Provide the [X, Y] coordinate of the cell's center where the given text is located.  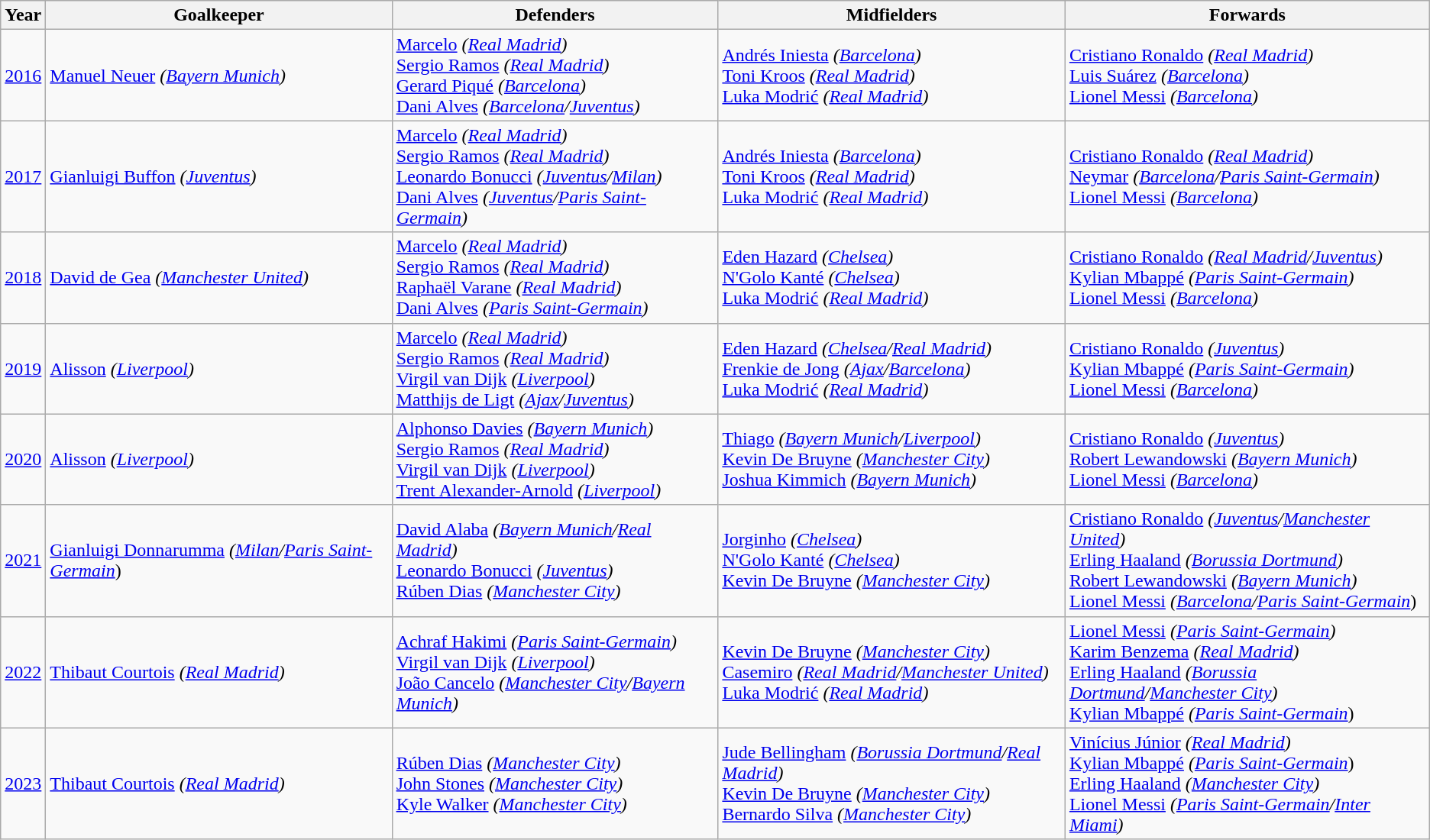
David Alaba (Bayern Munich/Real Madrid) Leonardo Bonucci (Juventus) Rúben Dias (Manchester City) [555, 561]
Marcelo (Real Madrid) Sergio Ramos (Real Madrid) Virgil van Dijk (Liverpool) Matthijs de Ligt (Ajax/Juventus) [555, 368]
David de Gea (Manchester United) [218, 278]
Marcelo (Real Madrid) Sergio Ramos (Real Madrid) Raphaël Varane (Real Madrid) Dani Alves (Paris Saint-Germain) [555, 278]
2018 [23, 278]
Cristiano Ronaldo (Real Madrid) Luis Suárez (Barcelona) Lionel Messi (Barcelona) [1247, 75]
Cristiano Ronaldo (Juventus) Kylian Mbappé (Paris Saint-Germain) Lionel Messi (Barcelona) [1247, 368]
Lionel Messi (Paris Saint-Germain) Karim Benzema (Real Madrid) Erling Haaland (Borussia Dortmund/Manchester City) Kylian Mbappé (Paris Saint-Germain) [1247, 672]
Midfielders [891, 15]
Cristiano Ronaldo (Real Madrid/Juventus) Kylian Mbappé (Paris Saint-Germain) Lionel Messi (Barcelona) [1247, 278]
Marcelo (Real Madrid) Sergio Ramos (Real Madrid) Leonardo Bonucci (Juventus/Milan) Dani Alves (Juventus/Paris Saint-Germain) [555, 176]
Goalkeeper [218, 15]
Jorginho (Chelsea) N'Golo Kanté (Chelsea) Kevin De Bruyne (Manchester City) [891, 561]
Vinícius Júnior (Real Madrid) Kylian Mbappé (Paris Saint-Germain) Erling Haaland (Manchester City) Lionel Messi (Paris Saint-Germain/Inter Miami) [1247, 783]
Eden Hazard (Chelsea) N'Golo Kanté (Chelsea) Luka Modrić (Real Madrid) [891, 278]
Gianluigi Buffon (Juventus) [218, 176]
Thiago (Bayern Munich/Liverpool) Kevin De Bruyne (Manchester City) Joshua Kimmich (Bayern Munich) [891, 460]
Achraf Hakimi (Paris Saint-Germain) Virgil van Dijk (Liverpool) João Cancelo (Manchester City/Bayern Munich) [555, 672]
Rúben Dias (Manchester City) John Stones (Manchester City) Kyle Walker (Manchester City) [555, 783]
Gianluigi Donnarumma (Milan/Paris Saint-Germain) [218, 561]
Kevin De Bruyne (Manchester City) Casemiro (Real Madrid/Manchester United) Luka Modrić (Real Madrid) [891, 672]
2020 [23, 460]
2019 [23, 368]
Manuel Neuer (Bayern Munich) [218, 75]
Alphonso Davies (Bayern Munich) Sergio Ramos (Real Madrid) Virgil van Dijk (Liverpool) Trent Alexander-Arnold (Liverpool) [555, 460]
2021 [23, 561]
Forwards [1247, 15]
Cristiano Ronaldo (Real Madrid) Neymar (Barcelona/Paris Saint-Germain) Lionel Messi (Barcelona) [1247, 176]
2017 [23, 176]
2023 [23, 783]
Year [23, 15]
Eden Hazard (Chelsea/Real Madrid) Frenkie de Jong (Ajax/Barcelona) Luka Modrić (Real Madrid) [891, 368]
Jude Bellingham (Borussia Dortmund/Real Madrid) Kevin De Bruyne (Manchester City) Bernardo Silva (Manchester City) [891, 783]
Marcelo (Real Madrid) Sergio Ramos (Real Madrid) Gerard Piqué (Barcelona) Dani Alves (Barcelona/Juventus) [555, 75]
Cristiano Ronaldo (Juventus) Robert Lewandowski (Bayern Munich) Lionel Messi (Barcelona) [1247, 460]
2016 [23, 75]
Defenders [555, 15]
2022 [23, 672]
